Scan for the cell matching the given text and deliver its [X, Y] coordinate at center. 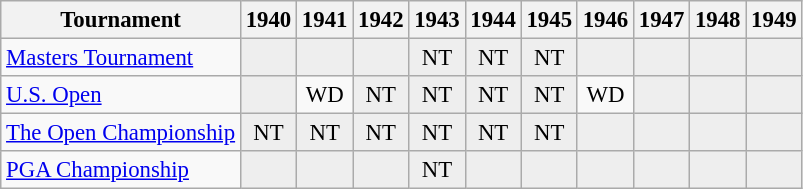
1941 [325, 20]
1946 [605, 20]
1940 [268, 20]
PGA Championship [121, 170]
1949 [774, 20]
Masters Tournament [121, 58]
Tournament [121, 20]
1948 [718, 20]
1943 [437, 20]
1945 [549, 20]
1942 [381, 20]
U.S. Open [121, 95]
1944 [493, 20]
The Open Championship [121, 133]
1947 [661, 20]
